Locate the cell with the specified text and output its [X, Y] center coordinate. 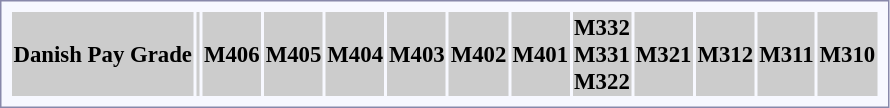
M401 [540, 54]
M405 [294, 54]
M403 [418, 54]
M312 [726, 54]
M311 [786, 54]
M404 [356, 54]
Danish Pay Grade [102, 54]
M406 [232, 54]
M332M331M322 [602, 54]
M402 [478, 54]
M310 [848, 54]
M321 [664, 54]
